Search for the cell housing the specified text and yield its (x, y) center coordinate. 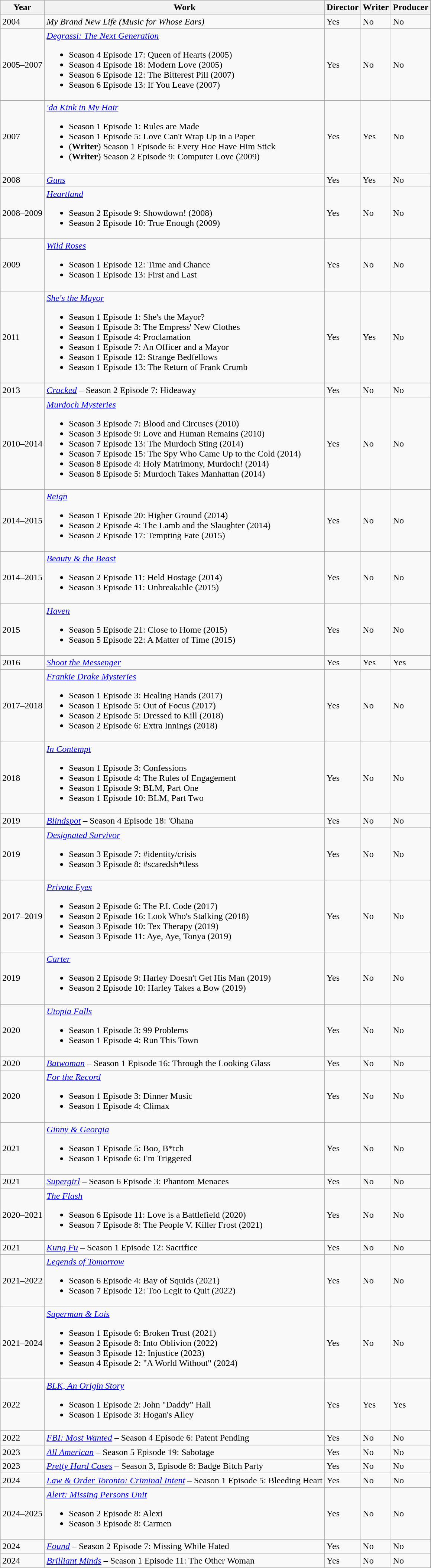
2015 (22, 629)
Work (185, 7)
Found – Season 2 Episode 7: Missing While Hated (185, 1546)
2007 (22, 137)
Producer (411, 7)
BLK, An Origin StorySeason 1 Episode 2: John "Daddy" HallSeason 1 Episode 3: Hogan's Alley (185, 1405)
Alert: Missing Persons UnitSeason 2 Episode 8: AlexiSeason 3 Episode 8: Carmen (185, 1513)
Shoot the Messenger (185, 663)
ReignSeason 1 Episode 20: Higher Ground (2014)Season 2 Episode 4: The Lamb and the Slaughter (2014)Season 2 Episode 17: Tempting Fate (2015) (185, 520)
For the RecordSeason 1 Episode 3: Dinner MusicSeason 1 Episode 4: Climax (185, 1096)
HavenSeason 5 Episode 21: Close to Home (2015)Season 5 Episode 22: A Matter of Time (2015) (185, 629)
2011 (22, 337)
2020–2021 (22, 1214)
2008–2009 (22, 213)
Kung Fu – Season 1 Episode 12: Sacrifice (185, 1247)
2009 (22, 265)
Supergirl – Season 6 Episode 3: Phantom Menaces (185, 1181)
2008 (22, 180)
2024–2025 (22, 1513)
2013 (22, 390)
All American – Season 5 Episode 19: Sabotage (185, 1452)
2004 (22, 22)
Batwoman – Season 1 Episode 16: Through the Looking Glass (185, 1063)
Blindspot – Season 4 Episode 18: 'Ohana (185, 821)
Utopia FallsSeason 1 Episode 3: 99 ProblemsSeason 1 Episode 4: Run This Town (185, 1030)
Beauty & the BeastSeason 2 Episode 11: Held Hostage (2014)Season 3 Episode 11: Unbreakable (2015) (185, 577)
2005–2007 (22, 65)
2016 (22, 663)
Designated SurvivorSeason 3 Episode 7: #identity/crisisSeason 3 Episode 8: #scaredsh*tless (185, 854)
2021–2022 (22, 1280)
FBI: Most Wanted – Season 4 Episode 6: Patent Pending (185, 1438)
CarterSeason 2 Episode 9: Harley Doesn't Get His Man (2019)Season 2 Episode 10: Harley Takes a Bow (2019) (185, 978)
HeartlandSeason 2 Episode 9: Showdown! (2008)Season 2 Episode 10: True Enough (2009) (185, 213)
Year (22, 7)
2021–2024 (22, 1343)
2010–2014 (22, 443)
2017–2019 (22, 916)
Cracked – Season 2 Episode 7: Hideaway (185, 390)
Director (343, 7)
My Brand New Life (Music for Whose Ears) (185, 22)
Law & Order Toronto: Criminal Intent – Season 1 Episode 5: Bleeding Heart (185, 1480)
Legends of TomorrowSeason 6 Episode 4: Bay of Squids (2021)Season 7 Episode 12: Too Legit to Quit (2022) (185, 1280)
Pretty Hard Cases – Season 3, Episode 8: Badge Bitch Party (185, 1466)
Writer (376, 7)
2017–2018 (22, 706)
Ginny & GeorgiaSeason 1 Episode 5: Boo, B*tchSeason 1 Episode 6: I'm Triggered (185, 1148)
The FlashSeason 6 Episode 11: Love is a Battlefield (2020)Season 7 Episode 8: The People V. Killer Frost (2021) (185, 1214)
Wild RosesSeason 1 Episode 12: Time and ChanceSeason 1 Episode 13: First and Last (185, 265)
Guns (185, 180)
2018 (22, 778)
Brilliant Minds – Season 1 Episode 11: The Other Woman (185, 1561)
